Determine the (X, Y) coordinate at the center of the cell enclosing the given text.  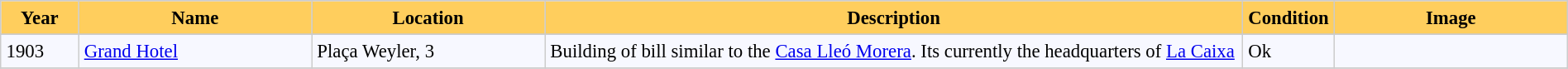
Grand Hotel (195, 51)
Building of bill similar to the Casa Lleó Morera. Its currently the headquarters of La Caixa (894, 51)
Ok (1288, 51)
Plaça Weyler, 3 (428, 51)
Location (428, 17)
Name (195, 17)
Image (1451, 17)
Condition (1288, 17)
1903 (40, 51)
Description (894, 17)
Year (40, 17)
